Provide the [x, y] coordinate of the cell's center where the given text is located.  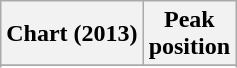
Peakposition [189, 34]
Chart (2013) [72, 34]
